Detect which cell encompasses the target text, then output its [x, y] center coordinate. 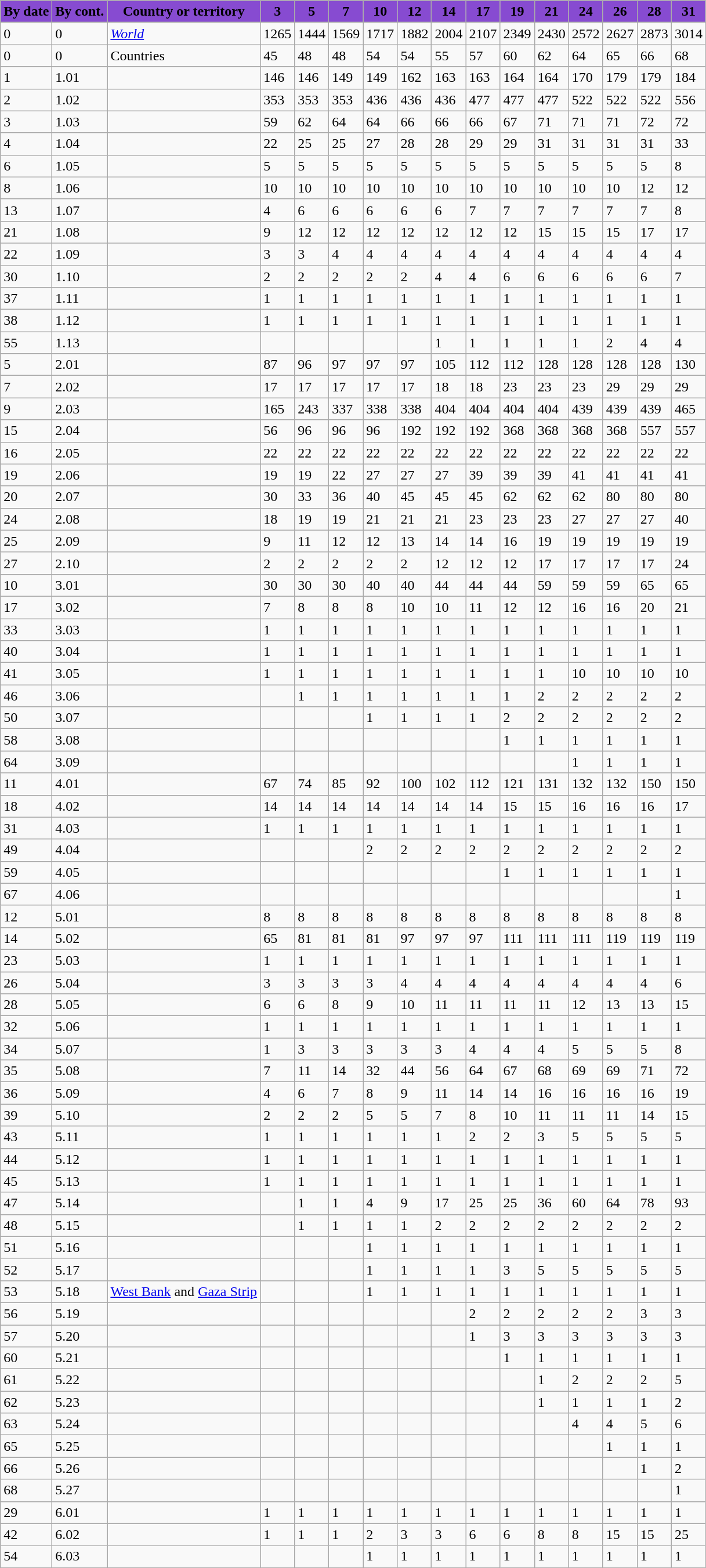
93 [688, 1203]
105 [449, 365]
1.10 [80, 277]
5.05 [80, 1005]
184 [688, 78]
337 [346, 409]
2430 [551, 34]
5.11 [80, 1137]
2107 [483, 34]
3014 [688, 34]
1265 [277, 34]
5.15 [80, 1225]
3.08 [80, 740]
1.12 [80, 321]
5.22 [80, 1380]
5.19 [80, 1313]
1569 [346, 34]
5.02 [80, 938]
6.02 [80, 1534]
92 [381, 784]
243 [312, 409]
1.05 [80, 166]
5.06 [80, 1027]
5.14 [80, 1203]
85 [346, 784]
52 [27, 1269]
4.05 [80, 872]
5.24 [80, 1424]
2873 [654, 34]
5.21 [80, 1358]
1717 [381, 34]
162 [414, 78]
2.08 [80, 519]
2572 [586, 34]
4.03 [80, 828]
170 [586, 78]
3.05 [80, 674]
5.26 [80, 1468]
1.04 [80, 144]
37 [27, 299]
1.11 [80, 299]
43 [27, 1137]
556 [688, 100]
1.08 [80, 232]
1.13 [80, 343]
5.25 [80, 1446]
5.13 [80, 1181]
87 [277, 365]
By date [27, 12]
53 [27, 1291]
4.01 [80, 784]
5.09 [80, 1093]
78 [654, 1203]
1882 [414, 34]
3.04 [80, 652]
1.06 [80, 188]
51 [27, 1247]
1.03 [80, 122]
5.01 [80, 916]
Country or territory [184, 12]
1.07 [80, 210]
4.02 [80, 806]
3.01 [80, 585]
2.05 [80, 453]
5.08 [80, 1071]
5.17 [80, 1269]
3.02 [80, 607]
2.02 [80, 387]
5.18 [80, 1291]
2.06 [80, 475]
1.02 [80, 100]
61 [27, 1380]
2.10 [80, 563]
6.03 [80, 1556]
2627 [620, 34]
3.03 [80, 629]
5.20 [80, 1335]
5.16 [80, 1247]
By cont. [80, 12]
5.27 [80, 1490]
5.03 [80, 960]
5.04 [80, 983]
121 [517, 784]
130 [688, 365]
49 [27, 850]
West Bank and Gaza Strip [184, 1291]
Countries [184, 56]
102 [449, 784]
5.12 [80, 1159]
38 [27, 321]
50 [27, 718]
4.04 [80, 850]
6.01 [80, 1512]
46 [27, 696]
3.06 [80, 696]
2.07 [80, 497]
1.01 [80, 78]
58 [27, 740]
74 [312, 784]
3.07 [80, 718]
5.10 [80, 1115]
131 [551, 784]
2004 [449, 34]
1.09 [80, 254]
2.03 [80, 409]
3.09 [80, 762]
100 [414, 784]
5.23 [80, 1402]
42 [27, 1534]
34 [27, 1049]
4.06 [80, 894]
35 [27, 1071]
165 [277, 409]
63 [27, 1424]
2.04 [80, 431]
World [184, 34]
2.09 [80, 541]
2349 [517, 34]
465 [688, 409]
5.07 [80, 1049]
1444 [312, 34]
47 [27, 1203]
2.01 [80, 365]
